From the cell containing the given text, extract its center point as [x, y] coordinate. 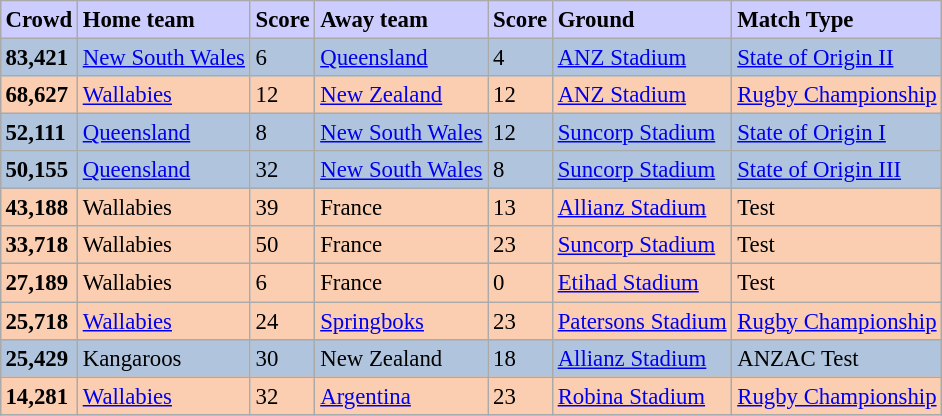
13 [520, 208]
State of Origin I [837, 133]
Match Type [837, 20]
33,718 [38, 245]
83,421 [38, 58]
50 [282, 245]
68,627 [38, 95]
Springboks [402, 321]
27,189 [38, 283]
Kangaroos [164, 358]
Ground [642, 20]
Patersons Stadium [642, 321]
Home team [164, 20]
ANZAC Test [837, 358]
18 [520, 358]
50,155 [38, 170]
State of Origin III [837, 170]
Etihad Stadium [642, 283]
24 [282, 321]
30 [282, 358]
Argentina [402, 396]
Away team [402, 20]
52,111 [38, 133]
14,281 [38, 396]
39 [282, 208]
25,718 [38, 321]
Robina Stadium [642, 396]
State of Origin II [837, 58]
4 [520, 58]
0 [520, 283]
Crowd [38, 20]
43,188 [38, 208]
25,429 [38, 358]
